Find where the given text appears and provide that cell's center as [X, Y] coordinate. 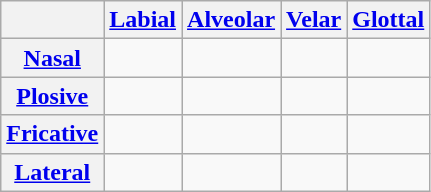
Lateral [52, 172]
Fricative [52, 134]
Velar [314, 20]
Labial [143, 20]
Glottal [388, 20]
Plosive [52, 96]
Alveolar [232, 20]
Nasal [52, 58]
